Detect which cell encompasses the target text, then output its [x, y] center coordinate. 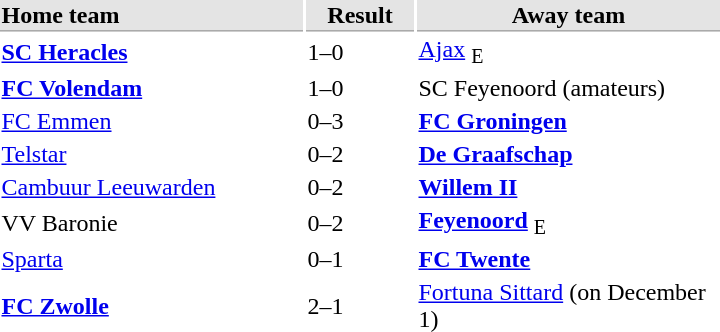
Home team [152, 16]
VV Baronie [152, 224]
0–3 [360, 122]
FC Groningen [568, 122]
Result [360, 16]
Telstar [152, 155]
Willem II [568, 188]
SC Feyenoord (amateurs) [568, 89]
Sparta [152, 260]
SC Heracles [152, 52]
FC Volendam [152, 89]
Cambuur Leeuwarden [152, 188]
Feyenoord E [568, 224]
FC Twente [568, 260]
0–1 [360, 260]
Away team [568, 16]
Ajax E [568, 52]
De Graafschap [568, 155]
FC Emmen [152, 122]
